Return (x, y) of the center of cell containing provided text 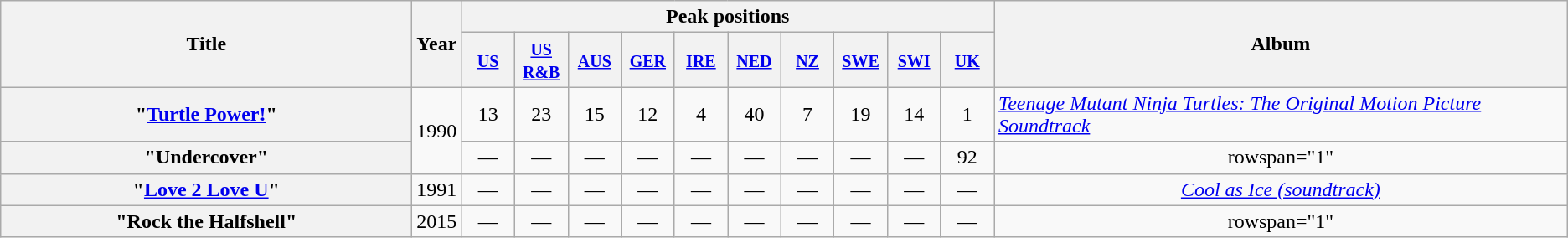
US (488, 60)
40 (755, 114)
Teenage Mutant Ninja Turtles: The Original Motion Picture Soundtrack (1280, 114)
NZ (807, 60)
23 (541, 114)
GER (648, 60)
SWE (861, 60)
US R&B (541, 60)
13 (488, 114)
7 (807, 114)
SWI (914, 60)
AUS (595, 60)
"Turtle Power!" (206, 114)
"Rock the Halfshell" (206, 221)
12 (648, 114)
1991 (437, 189)
Title (206, 44)
"Undercover" (206, 158)
Cool as Ice (soundtrack) (1280, 189)
IRE (701, 60)
UK (967, 60)
1 (967, 114)
19 (861, 114)
Album (1280, 44)
"Love 2 Love U" (206, 189)
1990 (437, 131)
15 (595, 114)
14 (914, 114)
2015 (437, 221)
Peak positions (728, 17)
NED (755, 60)
4 (701, 114)
92 (967, 158)
Year (437, 44)
